Output the [X, Y] coordinate of the center of the cell containing the given text.  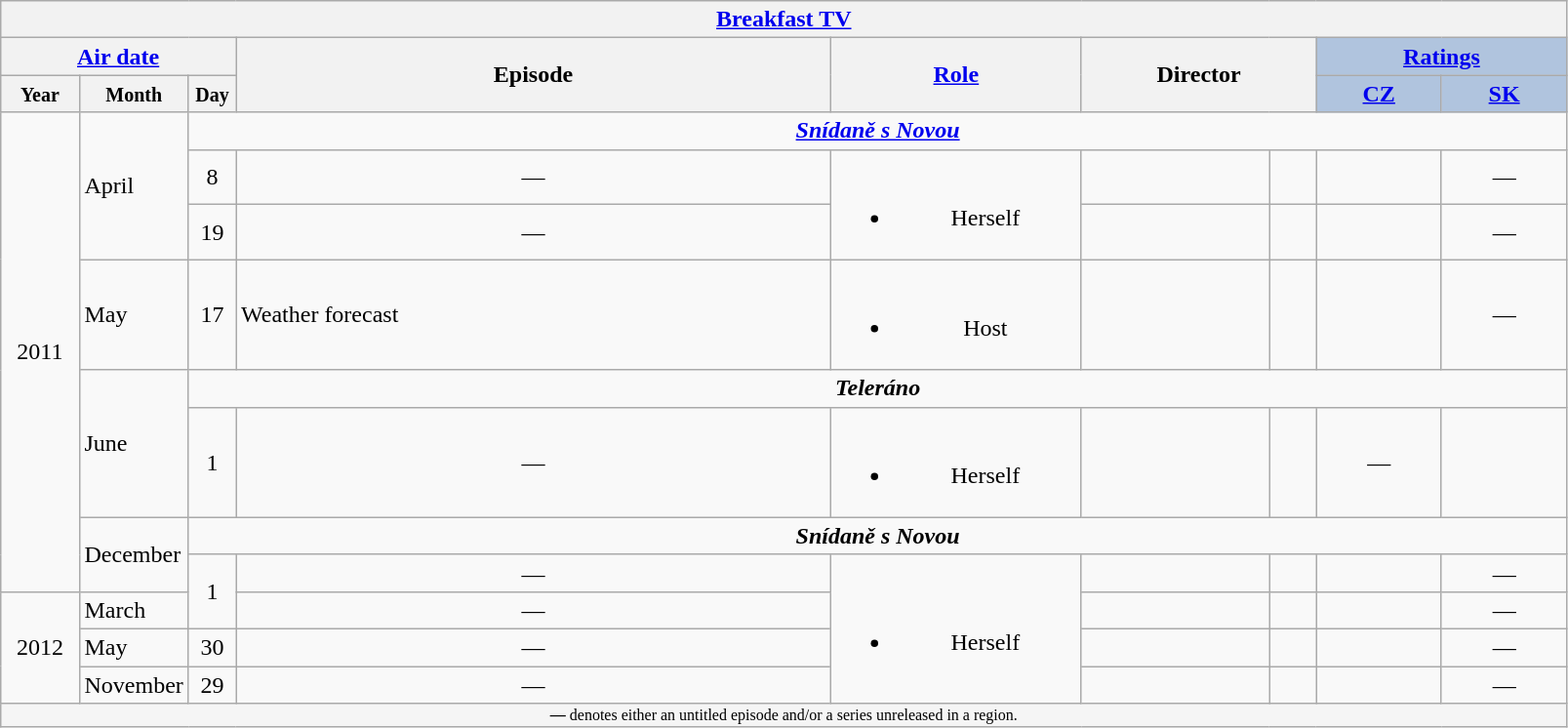
Director [1198, 75]
SK [1504, 94]
Breakfast TV [784, 20]
17 [212, 314]
29 [212, 684]
Ratings [1442, 57]
19 [212, 232]
Weather forecast [534, 314]
June [134, 443]
2012 [40, 647]
November [134, 684]
Day [212, 94]
April [134, 185]
Air date [119, 57]
March [134, 610]
— denotes either an untitled episode and/or a series unreleased in a region. [784, 715]
30 [212, 647]
Month [134, 94]
Host [956, 314]
Role [956, 75]
Episode [534, 75]
2011 [40, 351]
CZ [1379, 94]
Year [40, 94]
8 [212, 178]
Teleráno [878, 388]
December [134, 554]
